Detect which cell encompasses the target text, then output its [x, y] center coordinate. 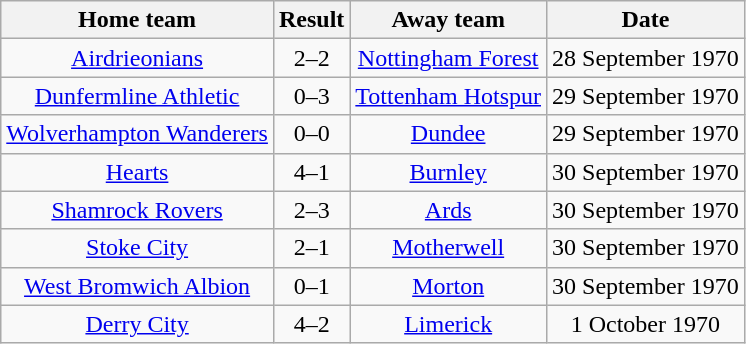
2–1 [311, 248]
Result [311, 20]
2–3 [311, 210]
0–1 [311, 286]
2–2 [311, 58]
Stoke City [138, 248]
0–0 [311, 134]
Derry City [138, 324]
Airdrieonians [138, 58]
Nottingham Forest [448, 58]
1 October 1970 [646, 324]
28 September 1970 [646, 58]
Limerick [448, 324]
West Bromwich Albion [138, 286]
Date [646, 20]
Dundee [448, 134]
Hearts [138, 172]
Wolverhampton Wanderers [138, 134]
Home team [138, 20]
Tottenham Hotspur [448, 96]
Ards [448, 210]
4–1 [311, 172]
Away team [448, 20]
Morton [448, 286]
4–2 [311, 324]
Dunfermline Athletic [138, 96]
0–3 [311, 96]
Shamrock Rovers [138, 210]
Motherwell [448, 248]
Burnley [448, 172]
